Search for the cell housing the specified text and yield its (x, y) center coordinate. 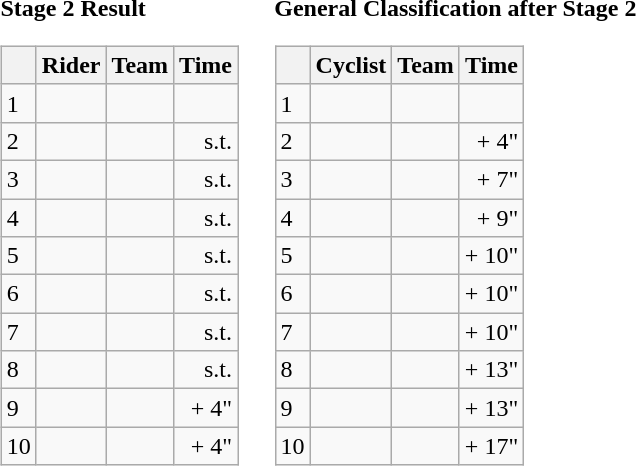
Cyclist (351, 65)
+ 7" (491, 179)
+ 9" (491, 217)
Rider (71, 65)
+ 17" (491, 446)
